Return [X, Y] of the center of cell containing provided text 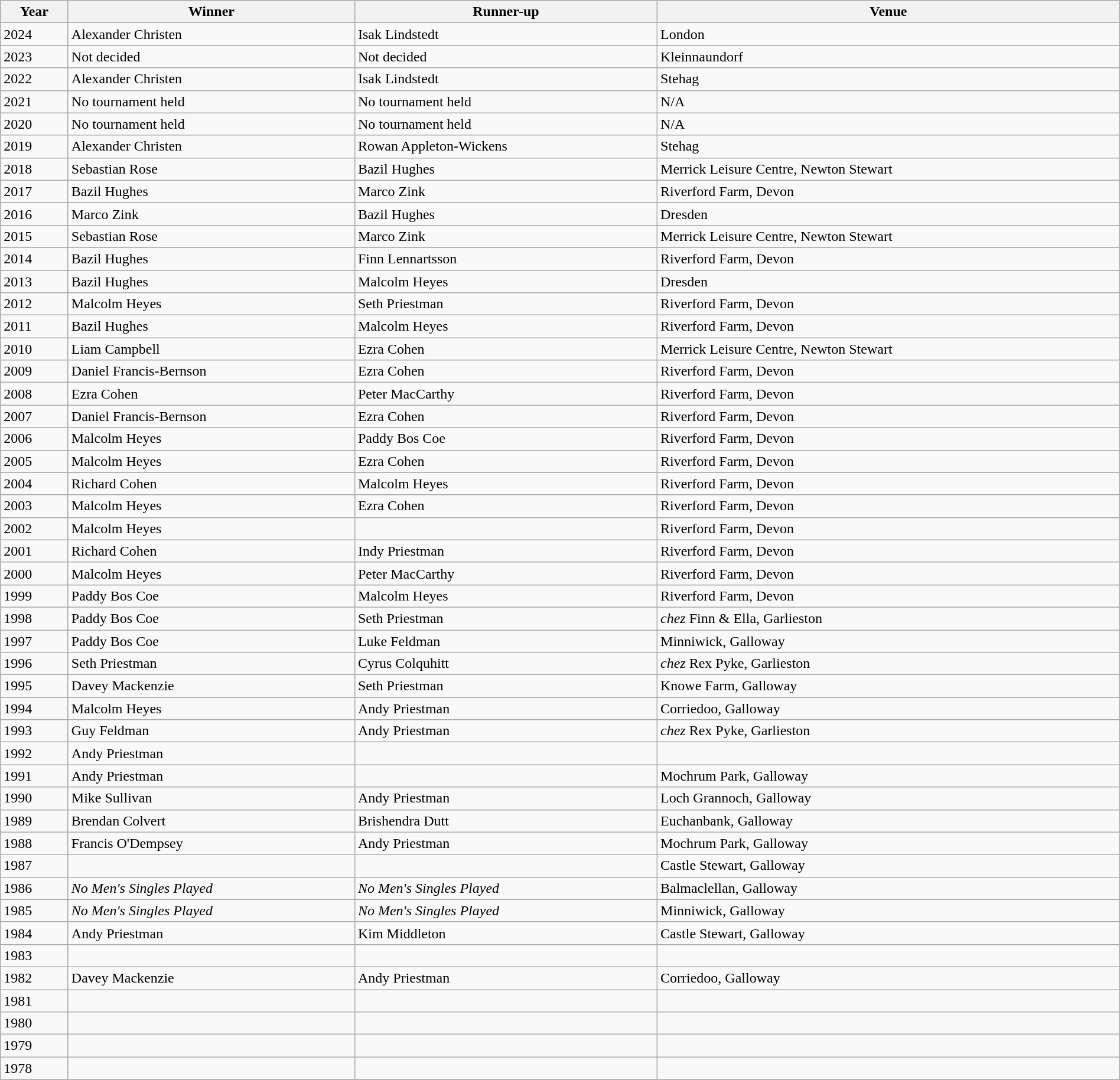
2008 [34, 394]
2017 [34, 191]
1999 [34, 596]
1984 [34, 933]
Mike Sullivan [211, 798]
2016 [34, 214]
1991 [34, 776]
2018 [34, 169]
1992 [34, 753]
2022 [34, 79]
1985 [34, 911]
1988 [34, 843]
1987 [34, 866]
2009 [34, 371]
Brendan Colvert [211, 821]
2020 [34, 124]
1996 [34, 664]
Luke Feldman [506, 641]
chez Finn & Ella, Garlieston [888, 618]
2005 [34, 461]
Cyrus Colquhitt [506, 664]
1997 [34, 641]
Year [34, 12]
2001 [34, 551]
Indy Priestman [506, 551]
1990 [34, 798]
Balmaclellan, Galloway [888, 888]
1998 [34, 618]
2024 [34, 34]
Runner-up [506, 12]
1982 [34, 978]
Kleinnaundorf [888, 57]
Kim Middleton [506, 933]
Brishendra Dutt [506, 821]
2019 [34, 146]
2021 [34, 102]
1980 [34, 1023]
Euchanbank, Galloway [888, 821]
2011 [34, 327]
1993 [34, 731]
2003 [34, 506]
2010 [34, 349]
2000 [34, 573]
Francis O'Dempsey [211, 843]
Winner [211, 12]
2014 [34, 259]
2002 [34, 528]
Guy Feldman [211, 731]
2007 [34, 416]
Liam Campbell [211, 349]
2015 [34, 236]
1995 [34, 686]
2004 [34, 484]
2006 [34, 439]
Loch Grannoch, Galloway [888, 798]
2023 [34, 57]
1994 [34, 709]
London [888, 34]
1986 [34, 888]
2013 [34, 282]
1979 [34, 1046]
1983 [34, 955]
2012 [34, 304]
1978 [34, 1068]
1981 [34, 1001]
Knowe Farm, Galloway [888, 686]
Rowan Appleton-Wickens [506, 146]
1989 [34, 821]
Venue [888, 12]
Finn Lennartsson [506, 259]
